Find where the given text appears and provide that cell's center as (X, Y) coordinate. 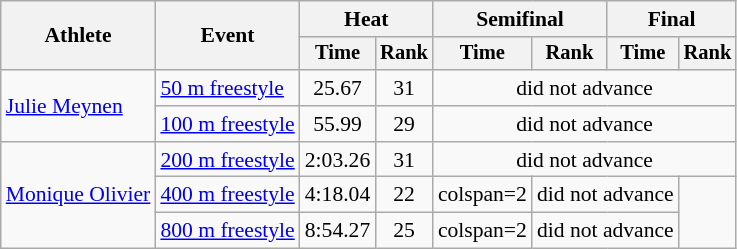
Monique Olivier (78, 196)
Final (672, 19)
Julie Meynen (78, 106)
55.99 (338, 124)
200 m freestyle (227, 160)
Heat (366, 19)
4:18.04 (338, 195)
25.67 (338, 88)
Athlete (78, 36)
100 m freestyle (227, 124)
22 (404, 195)
Semifinal (520, 19)
Event (227, 36)
50 m freestyle (227, 88)
2:03.26 (338, 160)
25 (404, 231)
400 m freestyle (227, 195)
29 (404, 124)
800 m freestyle (227, 231)
8:54.27 (338, 231)
